Search for the cell housing the specified text and yield its [X, Y] center coordinate. 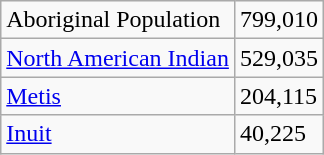
Metis [118, 96]
529,035 [278, 58]
Aboriginal Population [118, 20]
Inuit [118, 134]
799,010 [278, 20]
40,225 [278, 134]
North American Indian [118, 58]
204,115 [278, 96]
